Find where the given text appears and provide that cell's center as [x, y] coordinate. 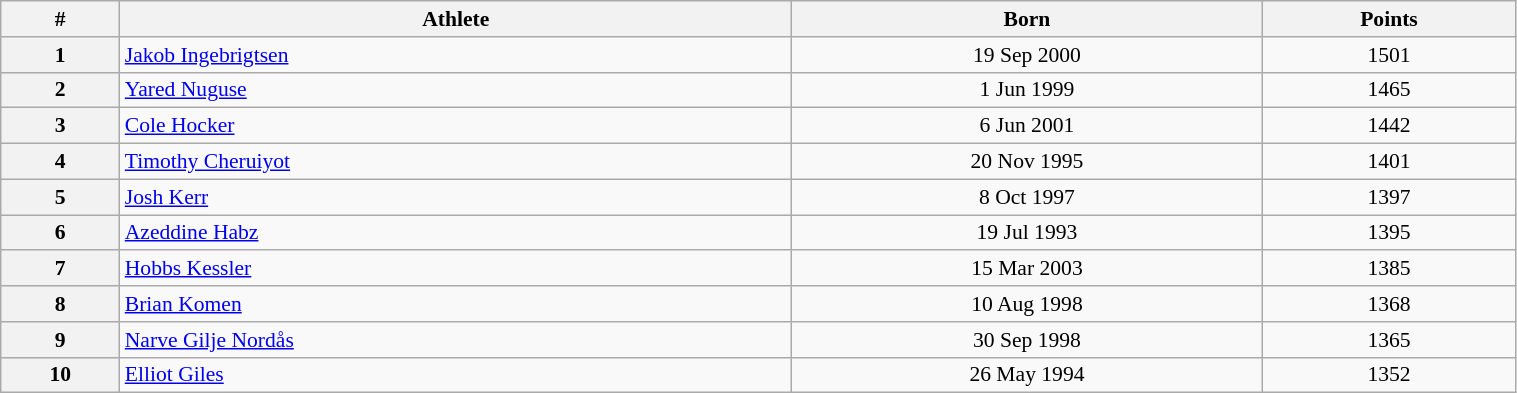
# [60, 19]
Azeddine Habz [456, 233]
2 [60, 90]
1397 [1389, 197]
30 Sep 1998 [1027, 340]
1465 [1389, 90]
19 Jul 1993 [1027, 233]
1368 [1389, 304]
Timothy Cheruiyot [456, 162]
Elliot Giles [456, 375]
8 Oct 1997 [1027, 197]
Josh Kerr [456, 197]
4 [60, 162]
Jakob Ingebrigtsen [456, 55]
5 [60, 197]
Hobbs Kessler [456, 269]
8 [60, 304]
Brian Komen [456, 304]
6 Jun 2001 [1027, 126]
Cole Hocker [456, 126]
1 Jun 1999 [1027, 90]
Yared Nuguse [456, 90]
1352 [1389, 375]
10 [60, 375]
9 [60, 340]
Born [1027, 19]
Athlete [456, 19]
10 Aug 1998 [1027, 304]
26 May 1994 [1027, 375]
20 Nov 1995 [1027, 162]
6 [60, 233]
1401 [1389, 162]
15 Mar 2003 [1027, 269]
19 Sep 2000 [1027, 55]
7 [60, 269]
1385 [1389, 269]
1442 [1389, 126]
1501 [1389, 55]
1365 [1389, 340]
1 [60, 55]
Points [1389, 19]
Narve Gilje Nordås [456, 340]
1395 [1389, 233]
3 [60, 126]
